Pinpoint the cell where the given text exists, returning its (x, y) midpoint coordinate. 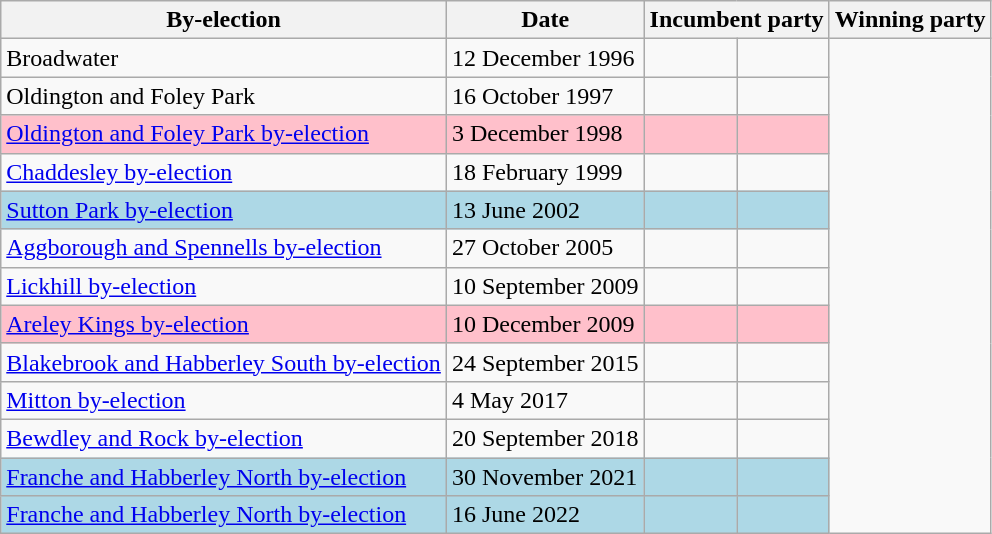
Oldington and Foley Park (224, 96)
Blakebrook and Habberley South by-election (224, 362)
Incumbent party (736, 20)
Oldington and Foley Park by-election (224, 134)
3 December 1998 (545, 134)
12 December 1996 (545, 58)
20 September 2018 (545, 438)
4 May 2017 (545, 400)
Aggborough and Spennells by-election (224, 248)
16 June 2022 (545, 515)
Winning party (910, 20)
By-election (224, 20)
10 September 2009 (545, 286)
10 December 2009 (545, 324)
Lickhill by-election (224, 286)
27 October 2005 (545, 248)
Sutton Park by-election (224, 210)
Broadwater (224, 58)
13 June 2002 (545, 210)
Bewdley and Rock by-election (224, 438)
24 September 2015 (545, 362)
30 November 2021 (545, 477)
Chaddesley by-election (224, 172)
Areley Kings by-election (224, 324)
Date (545, 20)
16 October 1997 (545, 96)
Mitton by-election (224, 400)
18 February 1999 (545, 172)
